Determine the (X, Y) coordinate at the center of the cell enclosing the given text.  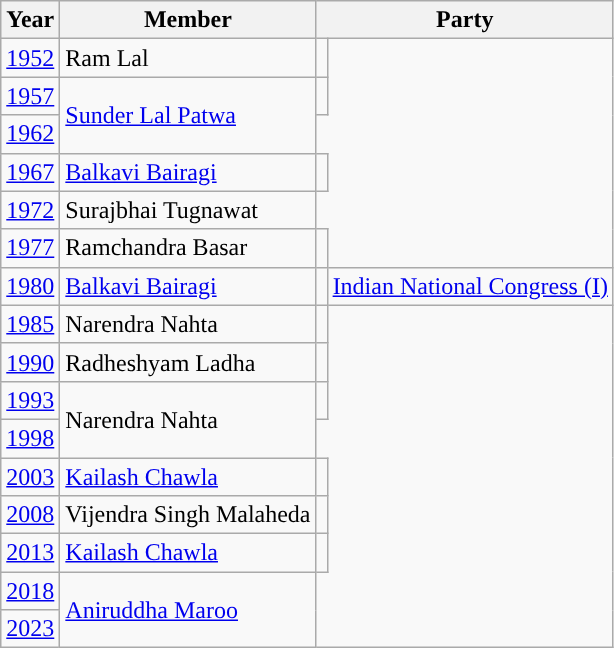
Year (30, 20)
Member (188, 20)
1985 (30, 324)
1998 (30, 438)
2008 (30, 515)
Party (464, 20)
1972 (30, 210)
Vijendra Singh Malaheda (188, 515)
1952 (30, 58)
Sunder Lal Patwa (188, 115)
Surajbhai Tugnawat (188, 210)
Ramchandra Basar (188, 248)
2023 (30, 629)
1962 (30, 134)
1980 (30, 286)
2013 (30, 553)
1967 (30, 172)
1977 (30, 248)
Radheshyam Ladha (188, 362)
1990 (30, 362)
2003 (30, 477)
Aniruddha Maroo (188, 610)
Ram Lal (188, 58)
1957 (30, 96)
Indian National Congress (I) (470, 286)
1993 (30, 400)
2018 (30, 591)
